Output the (X, Y) coordinate of the center of the cell containing the given text.  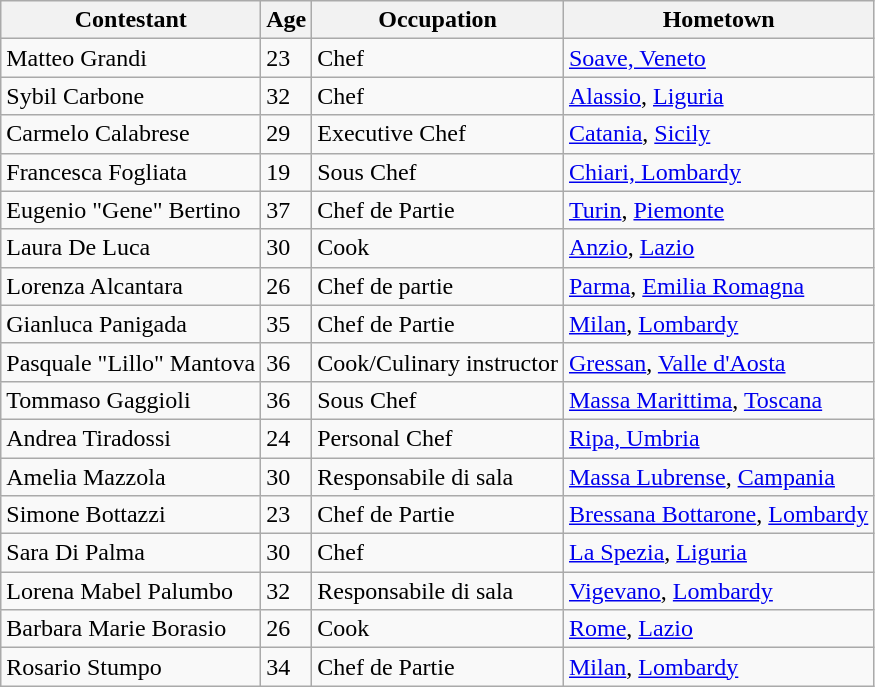
24 (286, 438)
Chef de partie (438, 286)
Age (286, 20)
29 (286, 134)
Catania, Sicily (718, 134)
Chiari, Lombardy (718, 172)
Soave, Veneto (718, 58)
Tommaso Gaggioli (131, 400)
Anzio, Lazio (718, 248)
Gianluca Panigada (131, 324)
Pasquale "Lillo" Mantova (131, 362)
Bressana Bottarone, Lombardy (718, 515)
35 (286, 324)
Sybil Carbone (131, 96)
Parma, Emilia Romagna (718, 286)
Massa Lubrense, Campania (718, 477)
Laura De Luca (131, 248)
Amelia Mazzola (131, 477)
La Spezia, Liguria (718, 553)
19 (286, 172)
Contestant (131, 20)
Rosario Stumpo (131, 667)
Rome, Lazio (718, 629)
Vigevano, Lombardy (718, 591)
Ripa, Umbria (718, 438)
37 (286, 210)
Turin, Piemonte (718, 210)
Lorena Mabel Palumbo (131, 591)
Lorenza Alcantara (131, 286)
Massa Marittima, Toscana (718, 400)
Executive Chef (438, 134)
Occupation (438, 20)
Gressan, Valle d'Aosta (718, 362)
Matteo Grandi (131, 58)
Barbara Marie Borasio (131, 629)
Personal Chef (438, 438)
Alassio, Liguria (718, 96)
Sara Di Palma (131, 553)
Carmelo Calabrese (131, 134)
34 (286, 667)
Simone Bottazzi (131, 515)
Andrea Tiradossi (131, 438)
Eugenio "Gene" Bertino (131, 210)
Francesca Fogliata (131, 172)
Cook/Culinary instructor (438, 362)
Hometown (718, 20)
